Return the (X, Y) coordinate for the center point of the cell that contains the specified text.  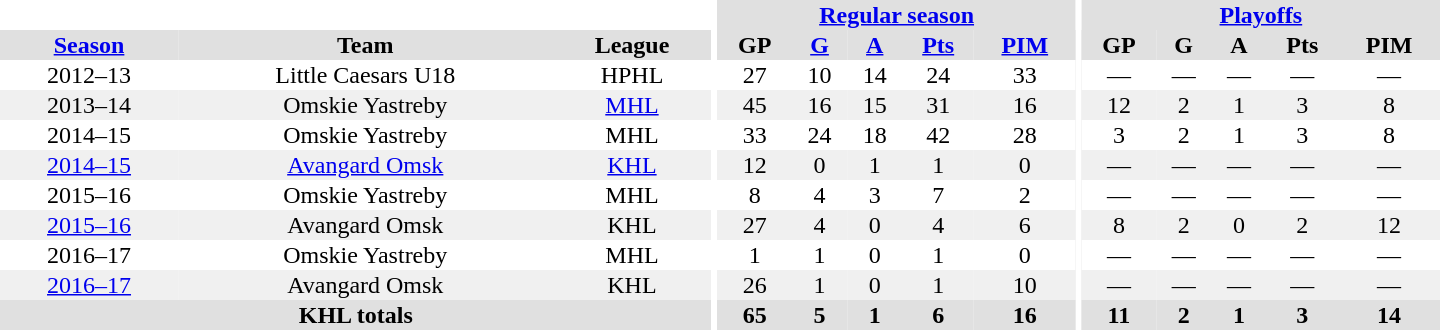
League (632, 45)
11 (1119, 315)
18 (874, 135)
7 (938, 195)
2013–14 (89, 105)
15 (874, 105)
45 (755, 105)
Little Caesars U18 (365, 75)
Regular season (897, 15)
Team (365, 45)
HPHL (632, 75)
31 (938, 105)
26 (755, 285)
Playoffs (1261, 15)
5 (820, 315)
2012–13 (89, 75)
Season (89, 45)
28 (1025, 135)
42 (938, 135)
65 (755, 315)
KHL totals (356, 315)
